Scan for the cell matching the given text and deliver its (x, y) coordinate at center. 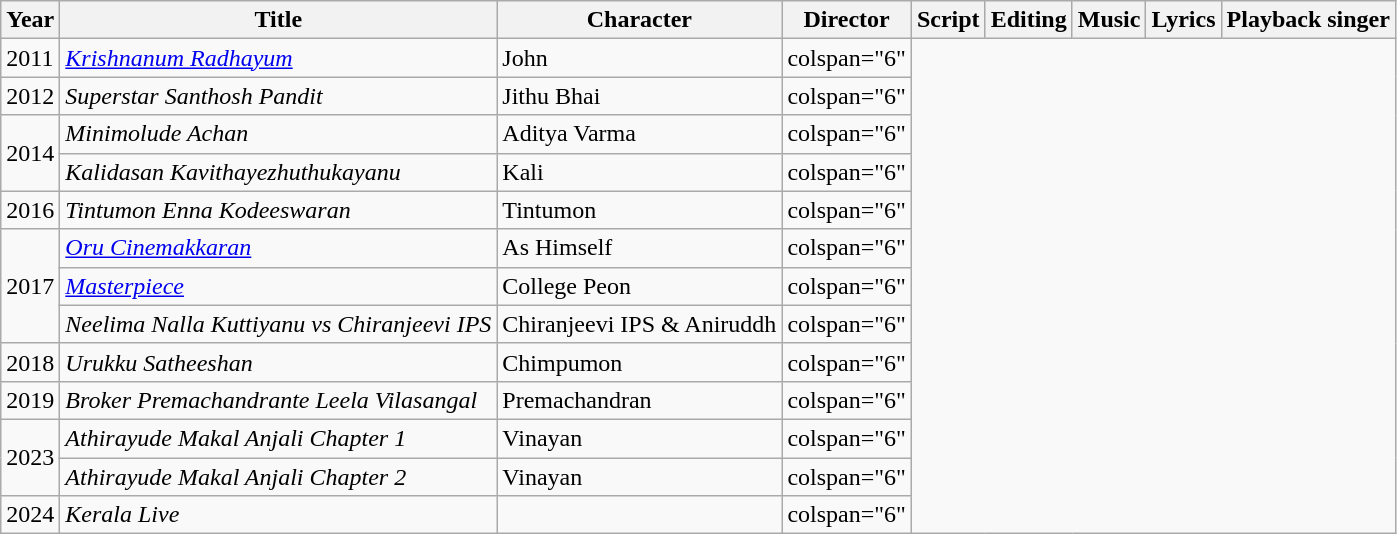
2011 (30, 58)
2019 (30, 400)
Playback singer (1308, 20)
Year (30, 20)
Tintumon Enna Kodeeswaran (278, 210)
Character (640, 20)
2023 (30, 457)
Broker Premachandrante Leela Vilasangal (278, 400)
Chimpumon (640, 362)
Athirayude Makal Anjali Chapter 2 (278, 477)
Premachandran (640, 400)
Kalidasan Kavithayezhuthukayanu (278, 172)
Aditya Varma (640, 134)
John (640, 58)
Neelima Nalla Kuttiyanu vs Chiranjeevi IPS (278, 324)
Masterpiece (278, 286)
Kerala Live (278, 515)
Lyrics (1184, 20)
Urukku Satheeshan (278, 362)
2014 (30, 153)
2016 (30, 210)
College Peon (640, 286)
Jithu Bhai (640, 96)
Superstar Santhosh Pandit (278, 96)
Chiranjeevi IPS & Aniruddh (640, 324)
Title (278, 20)
2018 (30, 362)
Director (847, 20)
Kali (640, 172)
As Himself (640, 248)
Minimolude Achan (278, 134)
Script (948, 20)
Athirayude Makal Anjali Chapter 1 (278, 438)
Oru Cinemakkaran (278, 248)
2012 (30, 96)
2024 (30, 515)
Editing (1028, 20)
Krishnanum Radhayum (278, 58)
Tintumon (640, 210)
2017 (30, 286)
Music (1109, 20)
